Pinpoint the cell where the given text exists, returning its (x, y) midpoint coordinate. 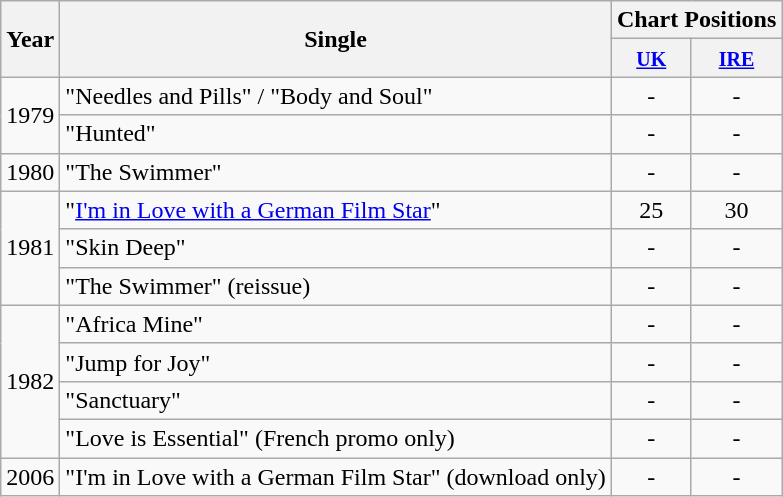
"Skin Deep" (336, 248)
Chart Positions (696, 20)
1979 (30, 115)
25 (651, 210)
"Needles and Pills" / "Body and Soul" (336, 96)
"Africa Mine" (336, 324)
"I'm in Love with a German Film Star" (download only) (336, 477)
IRE (736, 58)
2006 (30, 477)
UK (651, 58)
"Jump for Joy" (336, 362)
1981 (30, 248)
"The Swimmer" (336, 172)
Year (30, 39)
"The Swimmer" (reissue) (336, 286)
1982 (30, 381)
30 (736, 210)
1980 (30, 172)
"Love is Essential" (French promo only) (336, 438)
"Hunted" (336, 134)
Single (336, 39)
"Sanctuary" (336, 400)
"I'm in Love with a German Film Star" (336, 210)
